From the cell containing the given text, extract its center point as (X, Y) coordinate. 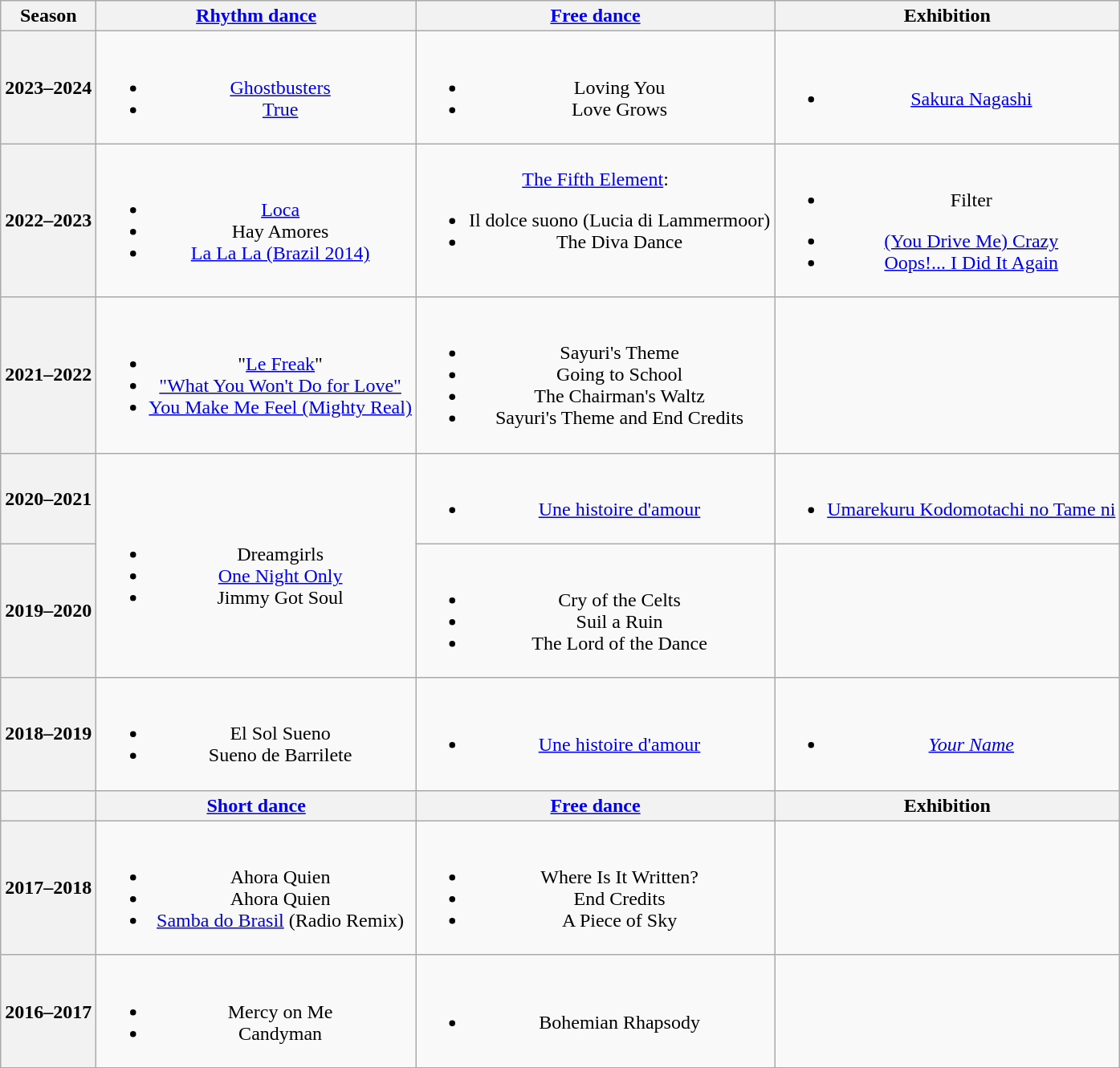
Your Name (947, 734)
2017–2018 (48, 888)
Loving You Love Grows (595, 88)
2021–2022 (48, 375)
"Le Freak" "What You Won't Do for Love" You Make Me Feel (Mighty Real) (257, 375)
Ghostbusters True (257, 88)
2020–2021 (48, 498)
Sayuri's ThemeGoing to SchoolThe Chairman's WaltzSayuri's Theme and End Credits (595, 375)
Cry of the CeltsSuil a RuinThe Lord of the Dance (595, 610)
2022–2023 (48, 220)
Short dance (257, 805)
Ahora Quien Ahora Quien Samba do Brasil (Radio Remix) (257, 888)
2018–2019 (48, 734)
2019–2020 (48, 610)
El Sol Sueno Sueno de Barrilete (257, 734)
Mercy on MeCandyman (257, 1011)
Sakura Nagashi (947, 88)
Rhythm dance (257, 16)
Season (48, 16)
2016–2017 (48, 1011)
Dreamgirls One Night Only Jimmy Got Soul (257, 565)
2023–2024 (48, 88)
Filter (You Drive Me) CrazyOops!... I Did It Again (947, 220)
The Fifth Element:Il dolce suono (Lucia di Lammermoor) The Diva Dance (595, 220)
Loca Hay Amores La La La (Brazil 2014) (257, 220)
Bohemian Rhapsody (595, 1011)
Umarekuru Kodomotachi no Tame ni (947, 498)
Where Is It Written? End Credits A Piece of Sky (595, 888)
